Return the [X, Y] coordinate for the center point of the cell that contains the specified text.  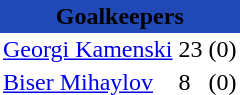
23 [191, 50]
Georgi Kamenski [88, 50]
(0) [223, 50]
Goalkeepers [120, 16]
